Pinpoint the cell where the given text exists, returning its [X, Y] midpoint coordinate. 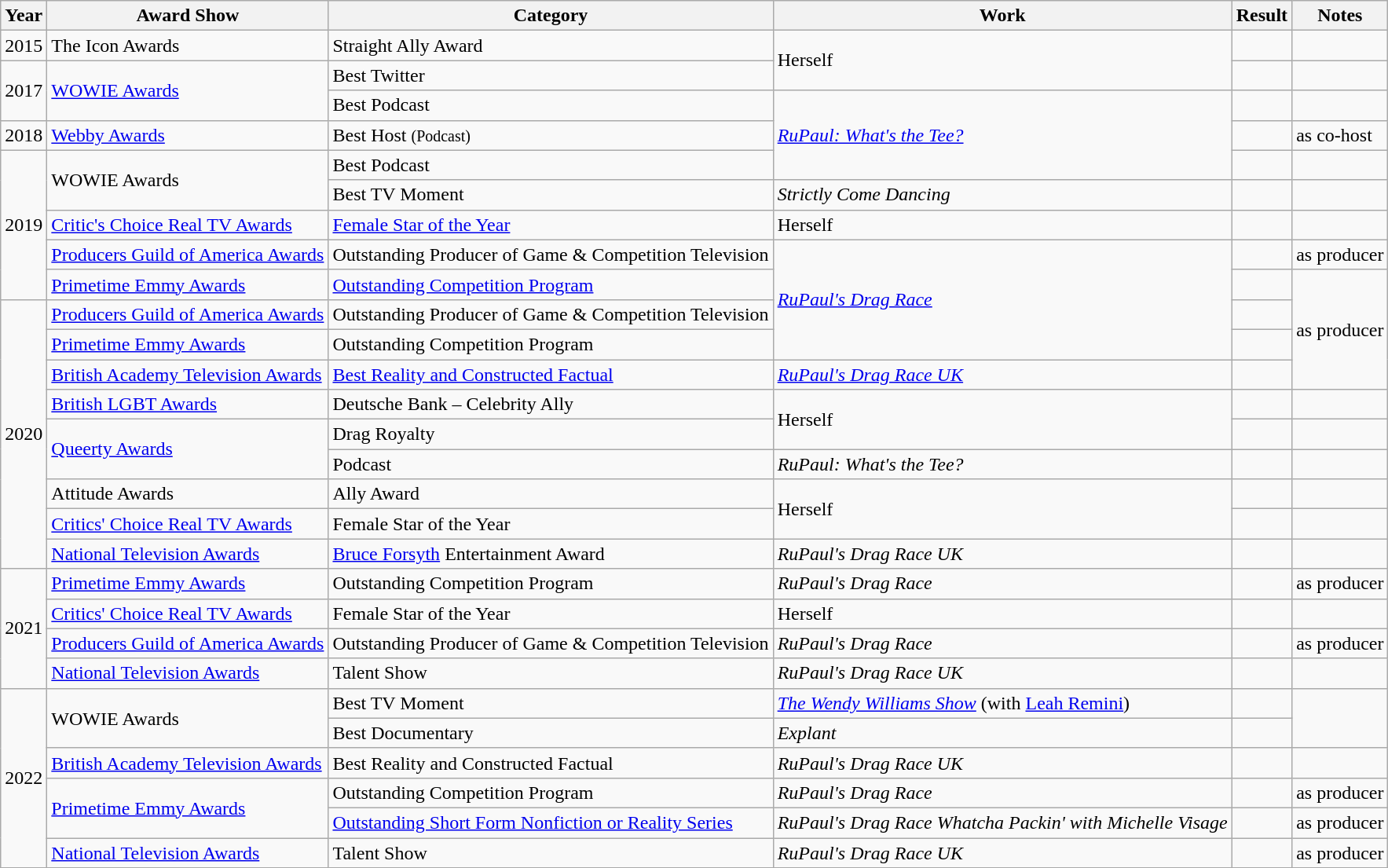
2021 [24, 628]
as co-host [1340, 135]
Work [1002, 16]
2017 [24, 90]
Outstanding Short Form Nonfiction or Reality Series [551, 822]
RuPaul's Drag Race Whatcha Packin' with Michelle Visage [1002, 822]
Deutsche Bank – Celebrity Ally [551, 405]
2015 [24, 46]
Bruce Forsyth Entertainment Award [551, 554]
Year [24, 16]
Strictly Come Dancing [1002, 195]
2018 [24, 135]
Award Show [188, 16]
Result [1262, 16]
Category [551, 16]
2019 [24, 225]
Explant [1002, 733]
Notes [1340, 16]
Queerty Awards [188, 449]
Straight Ally Award [551, 46]
Drag Royalty [551, 434]
Attitude Awards [188, 494]
Webby Awards [188, 135]
British LGBT Awards [188, 405]
2022 [24, 778]
Best Host (Podcast) [551, 135]
The Wendy Williams Show (with Leah Remini) [1002, 703]
Ally Award [551, 494]
2020 [24, 434]
Best Documentary [551, 733]
Podcast [551, 464]
Best Twitter [551, 75]
Critic's Choice Real TV Awards [188, 225]
The Icon Awards [188, 46]
